Determine the (x, y) coordinate at the center of the cell enclosing the given text.  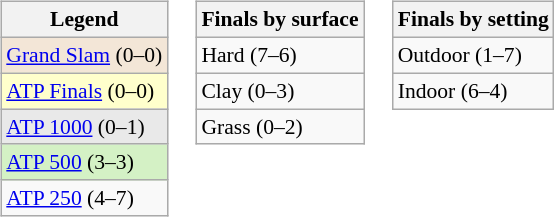
ATP 500 (3–3) (84, 162)
ATP 1000 (0–1) (84, 127)
ATP 250 (4–7) (84, 198)
Finals by setting (474, 20)
Outdoor (1–7) (474, 55)
ATP Finals (0–0) (84, 91)
Indoor (6–4) (474, 91)
Clay (0–3) (280, 91)
Grass (0–2) (280, 127)
Hard (7–6) (280, 55)
Finals by surface (280, 20)
Grand Slam (0–0) (84, 55)
Legend (84, 20)
